From the cell containing the given text, extract its center point as [X, Y] coordinate. 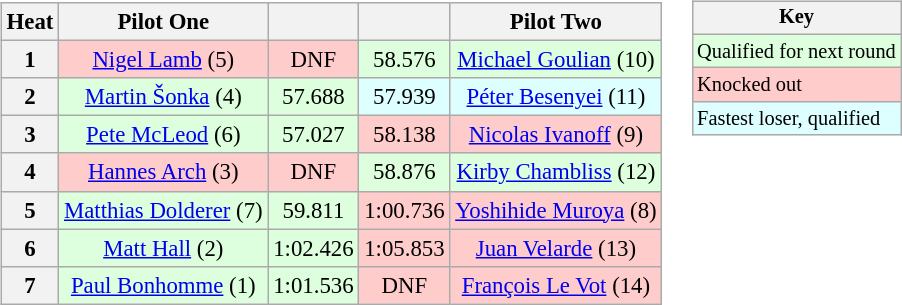
1 [30, 60]
Kirby Chambliss (12) [556, 172]
Hannes Arch (3) [164, 172]
Paul Bonhomme (1) [164, 285]
Qualified for next round [796, 51]
Nicolas Ivanoff (9) [556, 135]
1:02.426 [314, 248]
Nigel Lamb (5) [164, 60]
2 [30, 97]
58.876 [404, 172]
6 [30, 248]
Pete McLeod (6) [164, 135]
4 [30, 172]
57.027 [314, 135]
Juan Velarde (13) [556, 248]
Pilot Two [556, 22]
1:01.536 [314, 285]
Fastest loser, qualified [796, 119]
7 [30, 285]
Yoshihide Muroya (8) [556, 210]
1:05.853 [404, 248]
59.811 [314, 210]
3 [30, 135]
Matt Hall (2) [164, 248]
58.138 [404, 135]
5 [30, 210]
57.939 [404, 97]
François Le Vot (14) [556, 285]
57.688 [314, 97]
58.576 [404, 60]
Heat [30, 22]
Matthias Dolderer (7) [164, 210]
Pilot One [164, 22]
Michael Goulian (10) [556, 60]
1:00.736 [404, 210]
Knocked out [796, 85]
Key [796, 18]
Martin Šonka (4) [164, 97]
Péter Besenyei (11) [556, 97]
